Find where the given text appears and provide that cell's center as (X, Y) coordinate. 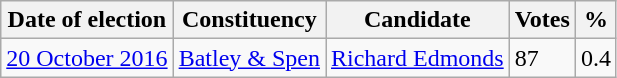
20 October 2016 (87, 58)
Votes (542, 20)
Candidate (418, 20)
Batley & Spen (249, 58)
87 (542, 58)
Date of election (87, 20)
0.4 (596, 58)
Richard Edmonds (418, 58)
Constituency (249, 20)
% (596, 20)
